Detect which cell encompasses the target text, then output its (X, Y) center coordinate. 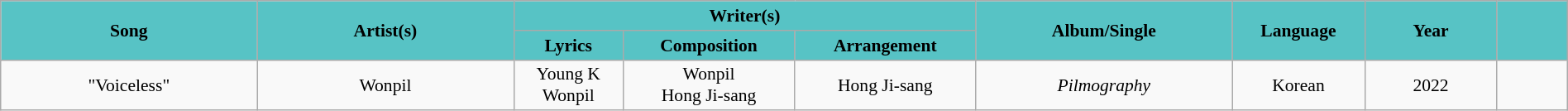
Wonpil (385, 84)
Lyrics (568, 45)
Korean (1298, 84)
Arrangement (885, 45)
"Voiceless" (129, 84)
Language (1298, 30)
Composition (708, 45)
2022 (1431, 84)
Artist(s) (385, 30)
WonpilHong Ji-sang (708, 84)
Song (129, 30)
Hong Ji-sang (885, 84)
Pilmography (1104, 84)
Album/Single (1104, 30)
Writer(s) (744, 16)
Young KWonpil (568, 84)
Year (1431, 30)
